Find where the given text appears and provide that cell's center as [X, Y] coordinate. 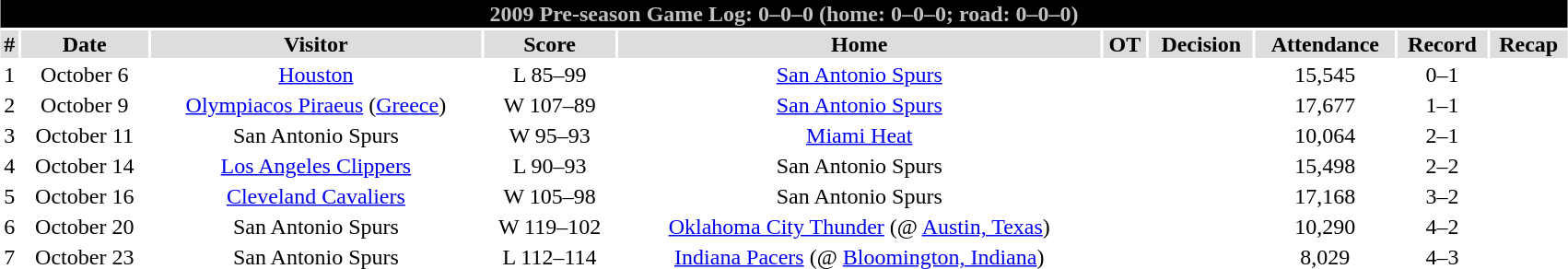
OT [1124, 44]
Attendance [1325, 44]
10,290 [1325, 227]
10,064 [1325, 135]
L 85–99 [549, 75]
Miami Heat [859, 135]
October 14 [85, 166]
4 [9, 166]
2 [9, 105]
W 105–98 [549, 196]
October 11 [85, 135]
October 20 [85, 227]
2–1 [1443, 135]
October 6 [85, 75]
17,168 [1325, 196]
1 [9, 75]
L 90–93 [549, 166]
Visitor [316, 44]
15,498 [1325, 166]
15,545 [1325, 75]
Los Angeles Clippers [316, 166]
Decision [1201, 44]
Home [859, 44]
1–1 [1443, 105]
October 9 [85, 105]
W 107–89 [549, 105]
2–2 [1443, 166]
Houston [316, 75]
Oklahoma City Thunder (@ Austin, Texas) [859, 227]
0–1 [1443, 75]
W 95–93 [549, 135]
4–2 [1443, 227]
6 [9, 227]
Olympiacos Piraeus (Greece) [316, 105]
3 [9, 135]
Cleveland Cavaliers [316, 196]
October 16 [85, 196]
Date [85, 44]
Record [1443, 44]
2009 Pre-season Game Log: 0–0–0 (home: 0–0–0; road: 0–0–0) [784, 14]
# [9, 44]
W 119–102 [549, 227]
Recap [1528, 44]
17,677 [1325, 105]
5 [9, 196]
Score [549, 44]
3–2 [1443, 196]
